Search for the cell housing the specified text and yield its [x, y] center coordinate. 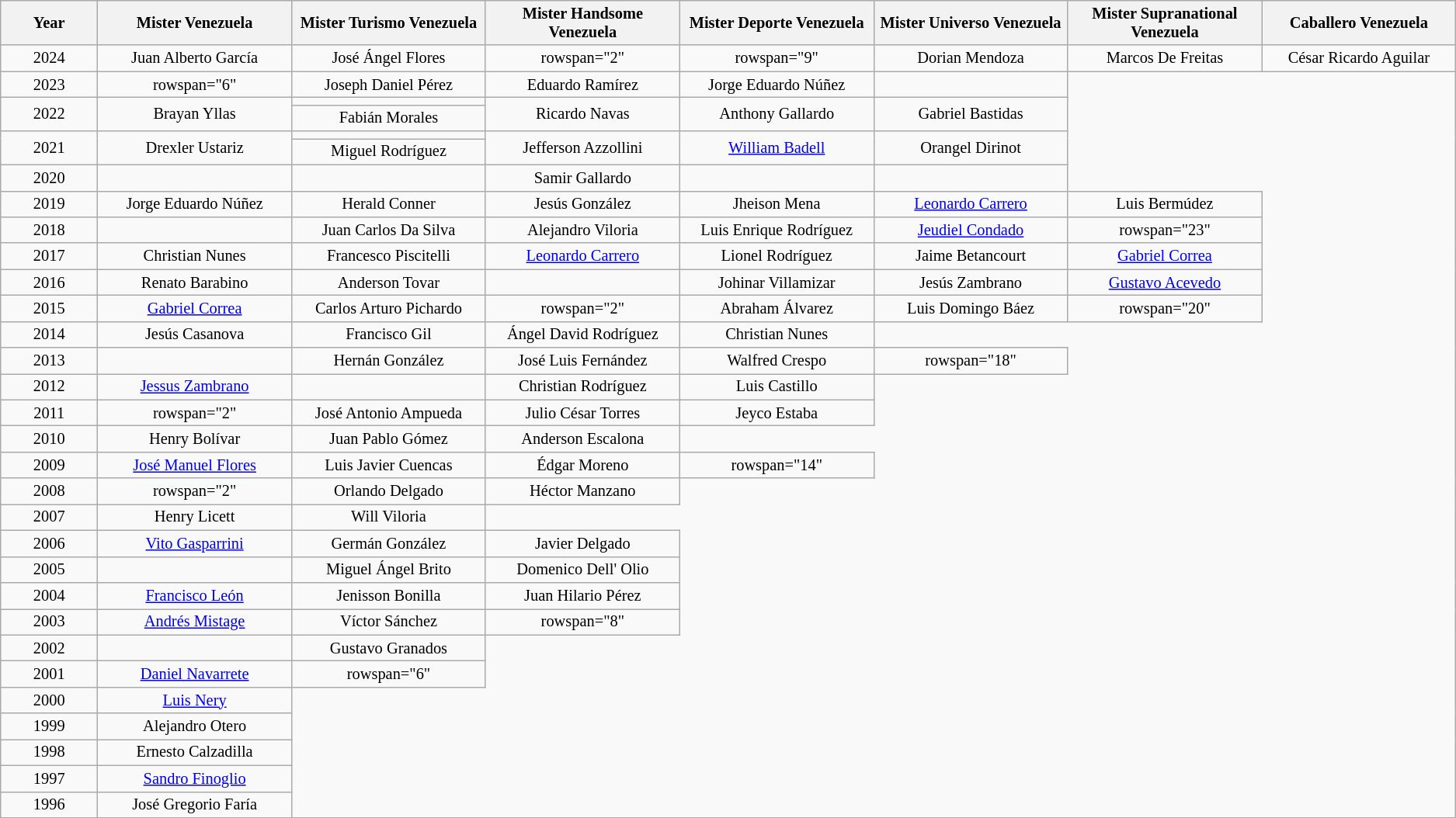
Alejandro Otero [195, 726]
Juan Carlos Da Silva [389, 230]
Caballero Venezuela [1359, 23]
2001 [50, 674]
José Manuel Flores [195, 465]
2022 [50, 113]
Juan Alberto García [195, 58]
Orangel Dirinot [971, 147]
José Gregorio Faría [195, 805]
2024 [50, 58]
rowspan="9" [777, 58]
Henry Bolívar [195, 438]
Mister Handsome Venezuela [582, 23]
Alejandro Viloria [582, 230]
2012 [50, 386]
Víctor Sánchez [389, 622]
William Badell [777, 147]
Renato Barabino [195, 282]
Joseph Daniel Pérez [389, 85]
2005 [50, 570]
Anthony Gallardo [777, 113]
2003 [50, 622]
Marcos De Freitas [1165, 58]
Henry Licett [195, 517]
2008 [50, 491]
2023 [50, 85]
Mister Deporte Venezuela [777, 23]
Jesús González [582, 204]
Fabián Morales [389, 118]
Jessus Zambrano [195, 386]
2011 [50, 413]
Gabriel Bastidas [971, 113]
Miguel Rodríguez [389, 151]
Andrés Mistage [195, 622]
Anderson Tovar [389, 282]
Luis Castillo [777, 386]
Francisco Gil [389, 334]
Francisco León [195, 595]
Luis Bermúdez [1165, 204]
Ángel David Rodríguez [582, 334]
Vito Gasparrini [195, 543]
Juan Pablo Gómez [389, 438]
José Antonio Ampueda [389, 413]
Germán González [389, 543]
2021 [50, 147]
Eduardo Ramírez [582, 85]
2010 [50, 438]
Jeyco Estaba [777, 413]
Gustavo Acevedo [1165, 282]
Luis Javier Cuencas [389, 465]
Sandro Finoglio [195, 778]
Luis Enrique Rodríguez [777, 230]
2004 [50, 595]
1997 [50, 778]
2016 [50, 282]
José Luis Fernández [582, 361]
José Ángel Flores [389, 58]
2020 [50, 178]
Drexler Ustariz [195, 147]
2007 [50, 517]
Luis Nery [195, 700]
2002 [50, 648]
2015 [50, 308]
Jesús Zambrano [971, 282]
Javier Delgado [582, 543]
rowspan="14" [777, 465]
Orlando Delgado [389, 491]
Mister Turismo Venezuela [389, 23]
Gustavo Granados [389, 648]
Jefferson Azzollini [582, 147]
Abraham Álvarez [777, 308]
Miguel Ángel Brito [389, 570]
Édgar Moreno [582, 465]
Mister Universo Venezuela [971, 23]
Luis Domingo Báez [971, 308]
Ricardo Navas [582, 113]
Brayan Yllas [195, 113]
1999 [50, 726]
Domenico Dell' Olio [582, 570]
Herald Conner [389, 204]
Héctor Manzano [582, 491]
2017 [50, 256]
2013 [50, 361]
rowspan="8" [582, 622]
Will Viloria [389, 517]
Samir Gallardo [582, 178]
Dorian Mendoza [971, 58]
Julio César Torres [582, 413]
2014 [50, 334]
2019 [50, 204]
Mister Venezuela [195, 23]
Ernesto Calzadilla [195, 752]
Carlos Arturo Pichardo [389, 308]
Jheison Mena [777, 204]
2000 [50, 700]
Year [50, 23]
Jaime Betancourt [971, 256]
2009 [50, 465]
rowspan="20" [1165, 308]
2018 [50, 230]
Jeudiel Condado [971, 230]
Daniel Navarrete [195, 674]
2006 [50, 543]
Hernán González [389, 361]
Johinar Villamizar [777, 282]
Jesús Casanova [195, 334]
Mister Supranational Venezuela [1165, 23]
Walfred Crespo [777, 361]
rowspan="18" [971, 361]
Anderson Escalona [582, 438]
Francesco Piscitelli [389, 256]
1998 [50, 752]
Juan Hilario Pérez [582, 595]
César Ricardo Aguilar [1359, 58]
1996 [50, 805]
Christian Rodríguez [582, 386]
rowspan="23" [1165, 230]
Lionel Rodríguez [777, 256]
Jenisson Bonilla [389, 595]
